Extract the [X, Y] coordinate from the center of the cell holding the provided text.  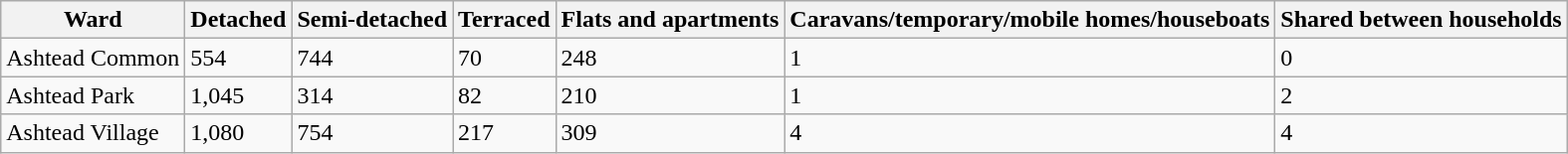
Ward [94, 20]
Semi-detached [372, 20]
314 [372, 95]
754 [372, 133]
70 [504, 58]
554 [239, 58]
Ashtead Common [94, 58]
1,045 [239, 95]
2 [1422, 95]
1,080 [239, 133]
0 [1422, 58]
744 [372, 58]
248 [670, 58]
210 [670, 95]
Shared between households [1422, 20]
217 [504, 133]
Ashtead Village [94, 133]
Terraced [504, 20]
Ashtead Park [94, 95]
Flats and apartments [670, 20]
309 [670, 133]
Caravans/temporary/mobile homes/houseboats [1029, 20]
Detached [239, 20]
82 [504, 95]
